Determine the (x, y) coordinate at the center of the cell enclosing the given text.  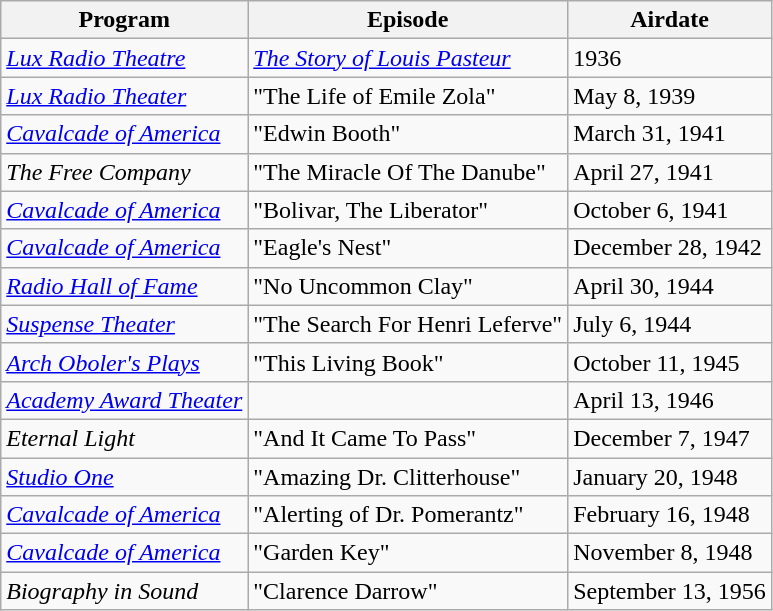
"The Search For Henri Leferve" (408, 324)
May 8, 1939 (670, 96)
December 28, 1942 (670, 248)
The Story of Louis Pasteur (408, 58)
1936 (670, 58)
"The Miracle Of The Danube" (408, 172)
Eternal Light (124, 438)
February 16, 1948 (670, 515)
Airdate (670, 20)
April 27, 1941 (670, 172)
October 6, 1941 (670, 210)
January 20, 1948 (670, 477)
"Alerting of Dr. Pomerantz" (408, 515)
"Amazing Dr. Clitterhouse" (408, 477)
Radio Hall of Fame (124, 286)
October 11, 1945 (670, 362)
"Eagle's Nest" (408, 248)
March 31, 1941 (670, 134)
December 7, 1947 (670, 438)
July 6, 1944 (670, 324)
"Clarence Darrow" (408, 591)
Studio One (124, 477)
"The Life of Emile Zola" (408, 96)
November 8, 1948 (670, 553)
"And It Came To Pass" (408, 438)
"Bolivar, The Liberator" (408, 210)
Lux Radio Theater (124, 96)
"This Living Book" (408, 362)
April 13, 1946 (670, 400)
Academy Award Theater (124, 400)
Suspense Theater (124, 324)
The Free Company (124, 172)
"No Uncommon Clay" (408, 286)
Biography in Sound (124, 591)
Episode (408, 20)
"Garden Key" (408, 553)
"Edwin Booth" (408, 134)
Program (124, 20)
Lux Radio Theatre (124, 58)
Arch Oboler's Plays (124, 362)
April 30, 1944 (670, 286)
September 13, 1956 (670, 591)
